Return the (X, Y) coordinate for the center point of the cell that contains the specified text.  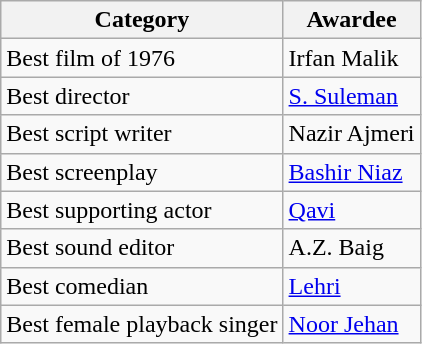
Noor Jehan (352, 324)
Best female playback singer (142, 324)
Best comedian (142, 286)
Bashir Niaz (352, 172)
Qavi (352, 210)
Best director (142, 96)
Best film of 1976 (142, 58)
Lehri (352, 286)
Best screenplay (142, 172)
Best script writer (142, 134)
Awardee (352, 20)
Best sound editor (142, 248)
Irfan Malik (352, 58)
S. Suleman (352, 96)
Best supporting actor (142, 210)
A.Z. Baig (352, 248)
Nazir Ajmeri (352, 134)
Category (142, 20)
